Search for the cell housing the specified text and yield its (x, y) center coordinate. 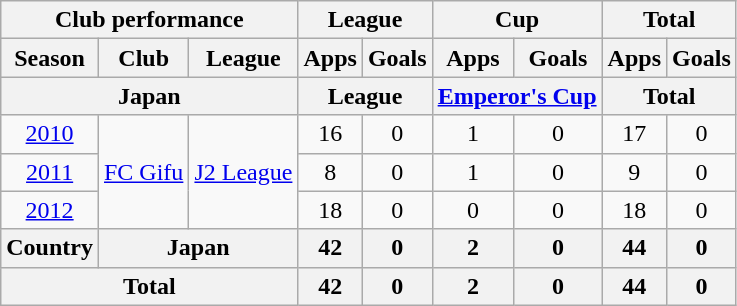
8 (330, 172)
FC Gifu (143, 172)
Season (50, 58)
Country (50, 248)
Club performance (150, 20)
Club (143, 58)
2010 (50, 134)
Cup (517, 20)
16 (330, 134)
J2 League (244, 172)
9 (634, 172)
Emperor's Cup (517, 96)
2012 (50, 210)
17 (634, 134)
2011 (50, 172)
